From the cell containing the given text, extract its center point as (X, Y) coordinate. 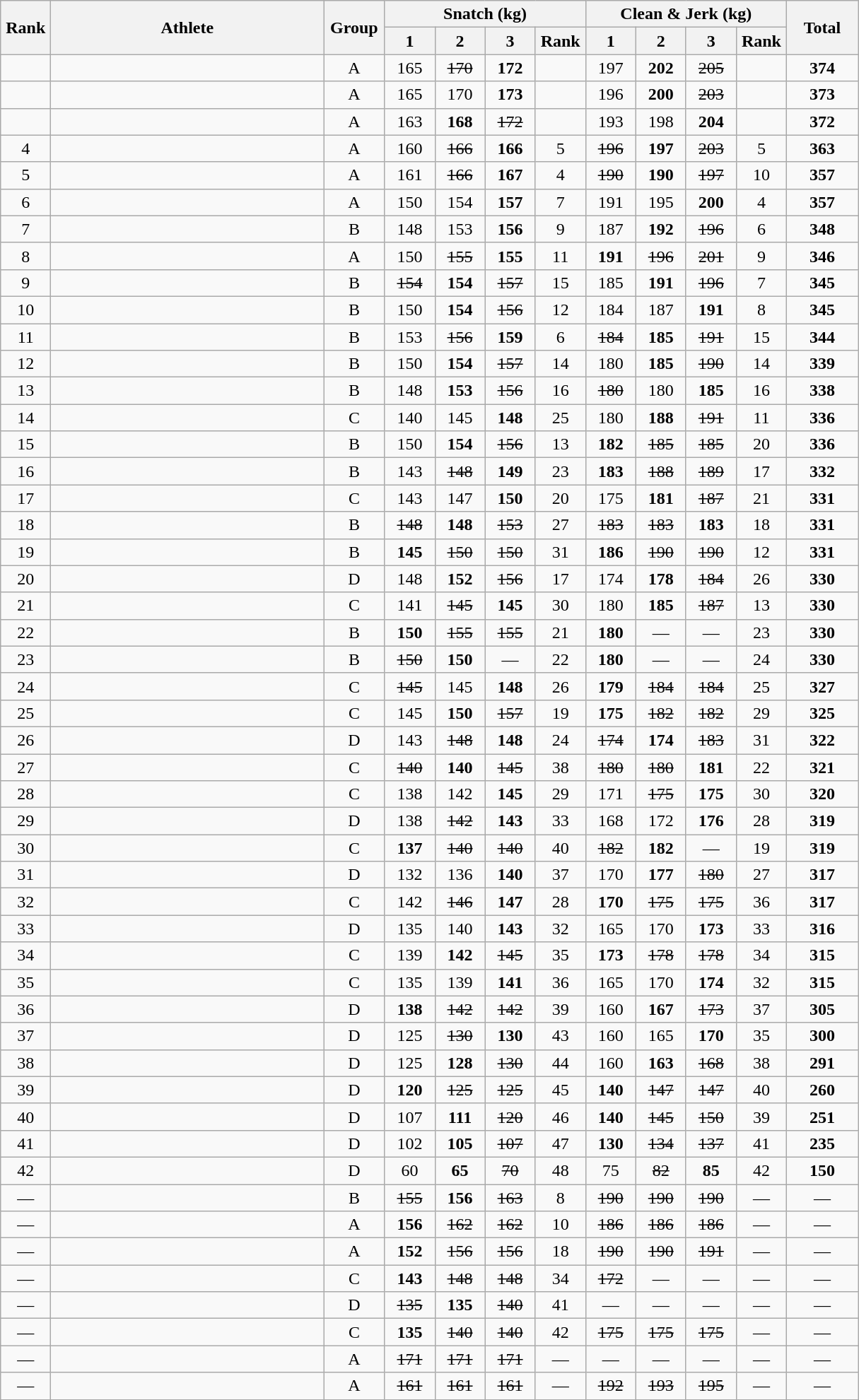
251 (822, 1117)
149 (510, 471)
179 (611, 686)
44 (560, 1063)
204 (711, 122)
320 (822, 794)
45 (560, 1090)
176 (711, 821)
374 (822, 68)
325 (822, 713)
201 (711, 256)
82 (660, 1170)
327 (822, 686)
48 (560, 1170)
177 (660, 875)
159 (510, 337)
Group (354, 28)
132 (410, 875)
300 (822, 1036)
85 (711, 1170)
339 (822, 364)
128 (460, 1063)
363 (822, 148)
Clean & Jerk (kg) (686, 14)
146 (460, 902)
70 (510, 1170)
316 (822, 929)
260 (822, 1090)
Total (822, 28)
205 (711, 68)
105 (460, 1143)
235 (822, 1143)
198 (660, 122)
134 (660, 1143)
338 (822, 391)
Snatch (kg) (485, 14)
372 (822, 122)
202 (660, 68)
348 (822, 229)
47 (560, 1143)
75 (611, 1170)
102 (410, 1143)
46 (560, 1117)
136 (460, 875)
322 (822, 740)
65 (460, 1170)
60 (410, 1170)
291 (822, 1063)
111 (460, 1117)
344 (822, 337)
321 (822, 767)
43 (560, 1036)
305 (822, 1009)
373 (822, 95)
189 (711, 471)
Athlete (187, 28)
332 (822, 471)
346 (822, 256)
